Provide the (X, Y) coordinate of the cell's center where the given text is located.  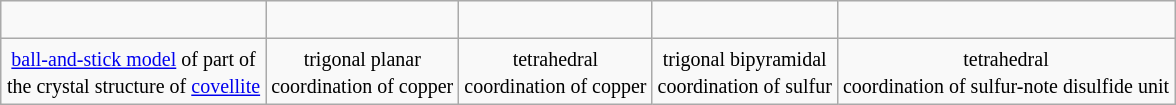
trigonal planarcoordination of copper (362, 72)
ball-and-stick model of part ofthe crystal structure of covellite (133, 72)
tetrahedralcoordination of sulfur-note disulfide unit (1006, 72)
tetrahedralcoordination of copper (556, 72)
trigonal bipyramidalcoordination of sulfur (744, 72)
